For the text-containing cell, return its midpoint in [X, Y] coordinate format. 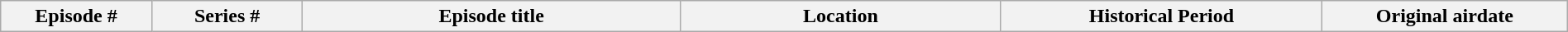
Episode # [76, 16]
Original airdate [1444, 16]
Location [840, 16]
Episode title [491, 16]
Series # [227, 16]
Historical Period [1161, 16]
